Determine the [x, y] coordinate at the center of the cell enclosing the given text.  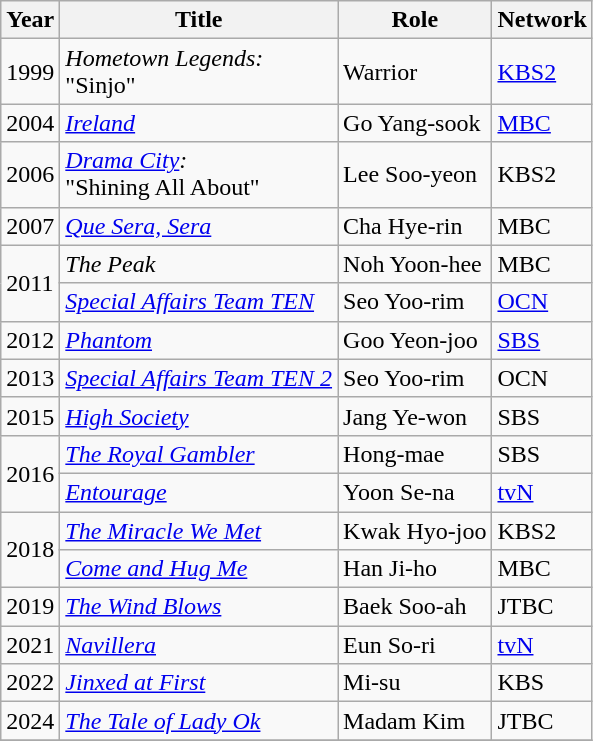
Special Affairs Team TEN [199, 302]
Jinxed at First [199, 683]
Goo Yeon-joo [415, 340]
Cha Hye-rin [415, 226]
Baek Soo-ah [415, 607]
2006 [30, 174]
Title [199, 20]
Go Yang-sook [415, 123]
Madam Kim [415, 721]
Que Sera, Sera [199, 226]
Entourage [199, 492]
2021 [30, 645]
Come and Hug Me [199, 569]
Noh Yoon-hee [415, 264]
Year [30, 20]
Eun So-ri [415, 645]
The Wind Blows [199, 607]
2007 [30, 226]
2004 [30, 123]
High Society [199, 416]
The Peak [199, 264]
2018 [30, 550]
Hong-mae [415, 454]
2022 [30, 683]
2019 [30, 607]
Warrior [415, 72]
The Tale of Lady Ok [199, 721]
Yoon Se-na [415, 492]
Drama City:"Shining All About" [199, 174]
2011 [30, 283]
The Royal Gambler [199, 454]
KBS [542, 683]
Network [542, 20]
2016 [30, 473]
2012 [30, 340]
1999 [30, 72]
Ireland [199, 123]
Han Ji-ho [415, 569]
2024 [30, 721]
2015 [30, 416]
Lee Soo-yeon [415, 174]
Navillera [199, 645]
Jang Ye-won [415, 416]
Mi-su [415, 683]
Hometown Legends:"Sinjo" [199, 72]
Phantom [199, 340]
Kwak Hyo-joo [415, 531]
Special Affairs Team TEN 2 [199, 378]
Role [415, 20]
The Miracle We Met [199, 531]
2013 [30, 378]
